Pinpoint the cell where the given text exists, returning its (x, y) midpoint coordinate. 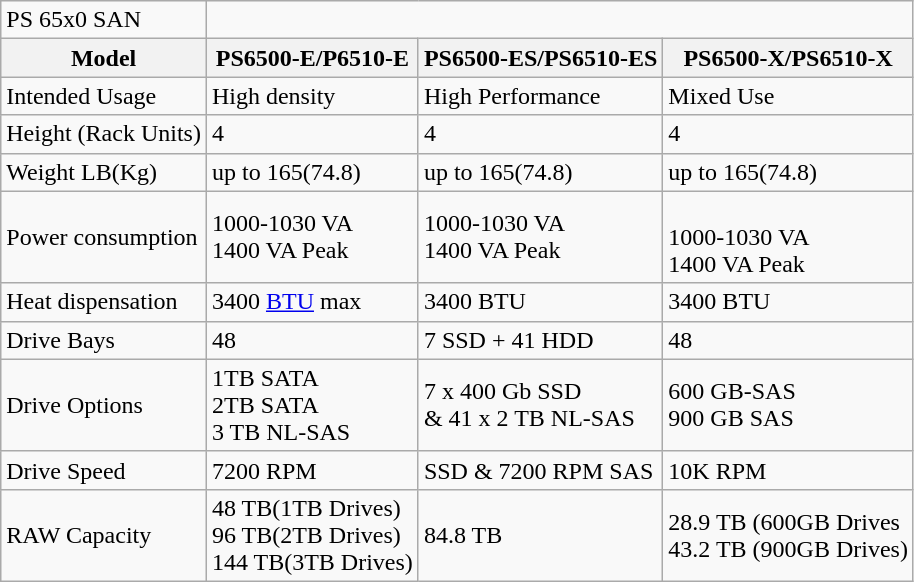
10K RPM (788, 470)
28.9 TB (600GB Drives43.2 TB (900GB Drives) (788, 535)
Intended Usage (104, 96)
Mixed Use (788, 96)
3400 BTU max (312, 302)
PS 65x0 SAN (104, 20)
84.8 TB (540, 535)
Drive Options (104, 405)
PS6500-ES/PS6510-ES (540, 58)
Drive Speed (104, 470)
PS6500-E/P6510-E (312, 58)
7200 RPM (312, 470)
Model (104, 58)
High density (312, 96)
48 TB(1TB Drives)96 TB(2TB Drives)144 TB(3TB Drives) (312, 535)
PS6500-X/PS6510-X (788, 58)
Heat dispensation (104, 302)
High Performance (540, 96)
RAW Capacity (104, 535)
SSD & 7200 RPM SAS (540, 470)
1TB SATA2TB SATA3 TB NL-SAS (312, 405)
600 GB-SAS900 GB SAS (788, 405)
Drive Bays (104, 340)
Weight LB(Kg) (104, 172)
Power consumption (104, 237)
Height (Rack Units) (104, 134)
7 SSD + 41 HDD (540, 340)
7 x 400 Gb SSD& 41 x 2 TB NL-SAS (540, 405)
